From the cell containing the given text, extract its center point as (x, y) coordinate. 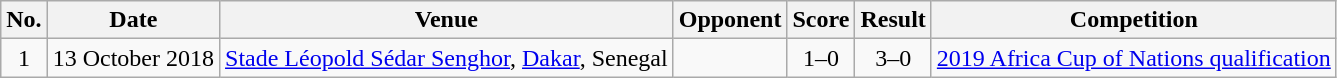
Competition (1134, 20)
3–0 (893, 58)
Score (821, 20)
13 October 2018 (133, 58)
Venue (447, 20)
Result (893, 20)
No. (24, 20)
Date (133, 20)
2019 Africa Cup of Nations qualification (1134, 58)
1–0 (821, 58)
Opponent (730, 20)
1 (24, 58)
Stade Léopold Sédar Senghor, Dakar, Senegal (447, 58)
